From the cell containing the given text, extract its center point as [X, Y] coordinate. 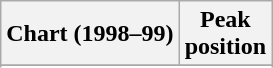
Peakposition [225, 34]
Chart (1998–99) [90, 34]
